Capture the cell that displays the provided text and extract its (X, Y) central coordinate. 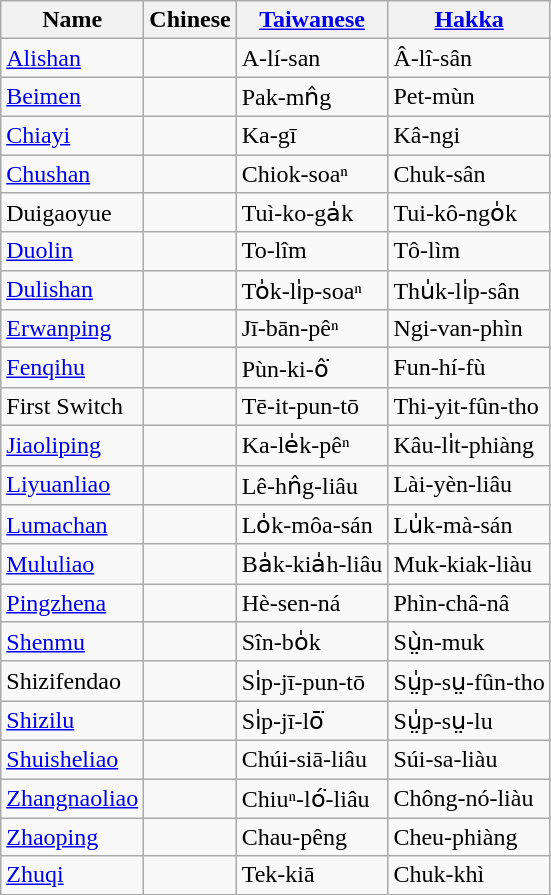
Ngi-van-phìn (469, 329)
Lài-yèn-liâu (469, 485)
Chuk-sân (469, 173)
Kâu-li̍t-phiàng (469, 445)
Shuisheliao (72, 759)
Liyuanliao (72, 485)
Thu̍k-li̍p-sân (469, 290)
First Switch (72, 406)
Beimen (72, 97)
Zhuqi (72, 875)
Duigaoyue (72, 213)
Chushan (72, 173)
Chau-pêng (312, 837)
A-lí-san (312, 58)
Sṳ̀n-muk (469, 642)
Hakka (469, 20)
Hè-sen-ná (312, 603)
Zhaoping (72, 837)
Súi-sa-liàu (469, 759)
Zhangnaoliao (72, 798)
Kâ-ngi (469, 135)
Chiok-soaⁿ (312, 173)
To-lîm (312, 251)
Lo̍k-môa-sán (312, 525)
Dulishan (72, 290)
Mululiao (72, 564)
Chuk-khì (469, 875)
Tē-it-pun-tō (312, 406)
Lu̍k-mà-sán (469, 525)
Taiwanese (312, 20)
Chông-nó-liàu (469, 798)
Tek-kiā (312, 875)
Muk-kiak-liàu (469, 564)
Tuì-ko-ga̍k (312, 213)
Jiaoliping (72, 445)
Cheu-phiàng (469, 837)
Name (72, 20)
Shizilu (72, 721)
Sṳ̍p-sṳ-fûn-tho (469, 681)
Ba̍k-kia̍h-liâu (312, 564)
Thi-yit-fûn-tho (469, 406)
Fun-hí-fù (469, 368)
Ka-le̍k-pêⁿ (312, 445)
Â-lî-sân (469, 58)
Pingzhena (72, 603)
Fenqihu (72, 368)
Jī-bān-pêⁿ (312, 329)
Sṳ̍p-sṳ-lu (469, 721)
Alishan (72, 58)
Sîn-bo̍k (312, 642)
Chiayi (72, 135)
Lê-hn̂g-liâu (312, 485)
Si̍p-jī-pun-tō (312, 681)
Chiuⁿ-ló͘-liâu (312, 798)
Shenmu (72, 642)
Tô-lìm (469, 251)
Tui-kô-ngo̍k (469, 213)
Pak-mn̂g (312, 97)
Shizifendao (72, 681)
Ka-gī (312, 135)
Pet-mùn (469, 97)
Phìn-châ-nâ (469, 603)
Chúi-siā-liâu (312, 759)
Lumachan (72, 525)
Chinese (190, 20)
Duolin (72, 251)
Erwanping (72, 329)
Pùn-ki-ô͘ (312, 368)
To̍k-li̍p-soaⁿ (312, 290)
Si̍p-jī-lō͘ (312, 721)
